Provide the (X, Y) coordinate of the cell's center where the given text is located.  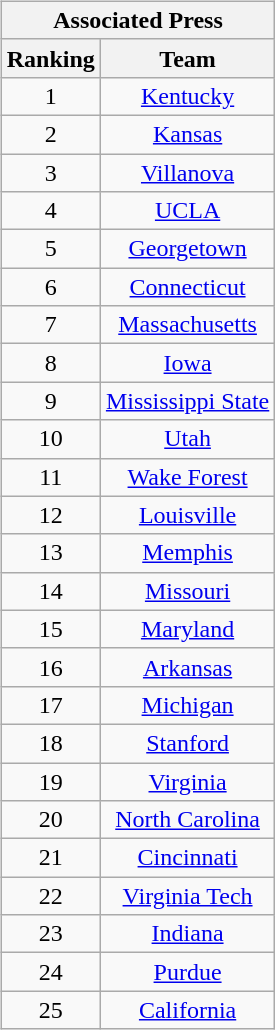
18 (50, 743)
Iowa (187, 363)
23 (50, 934)
1 (50, 96)
UCLA (187, 211)
Michigan (187, 705)
Indiana (187, 934)
22 (50, 896)
Virginia Tech (187, 896)
Memphis (187, 553)
15 (50, 629)
21 (50, 858)
Stanford (187, 743)
25 (50, 1010)
3 (50, 173)
13 (50, 553)
5 (50, 249)
12 (50, 515)
California (187, 1010)
Maryland (187, 629)
Arkansas (187, 667)
Massachusetts (187, 325)
6 (50, 287)
14 (50, 591)
16 (50, 667)
Associated Press (138, 20)
Ranking (50, 58)
Louisville (187, 515)
Mississippi State (187, 401)
Missouri (187, 591)
24 (50, 972)
2 (50, 134)
20 (50, 820)
4 (50, 211)
17 (50, 705)
Kansas (187, 134)
7 (50, 325)
10 (50, 439)
Cincinnati (187, 858)
Kentucky (187, 96)
Georgetown (187, 249)
Utah (187, 439)
Connecticut (187, 287)
9 (50, 401)
Team (187, 58)
Purdue (187, 972)
19 (50, 781)
North Carolina (187, 820)
Wake Forest (187, 477)
Virginia (187, 781)
Villanova (187, 173)
8 (50, 363)
11 (50, 477)
